Find where the given text appears and provide that cell's center as (x, y) coordinate. 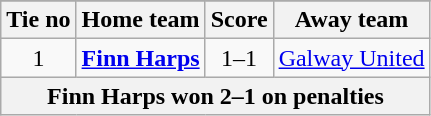
Finn Harps (140, 58)
Home team (140, 20)
Away team (352, 20)
1 (38, 58)
Tie no (38, 20)
Galway United (352, 58)
1–1 (239, 58)
Score (239, 20)
Finn Harps won 2–1 on penalties (216, 96)
